Locate the cell with the specified text and output its (x, y) center coordinate. 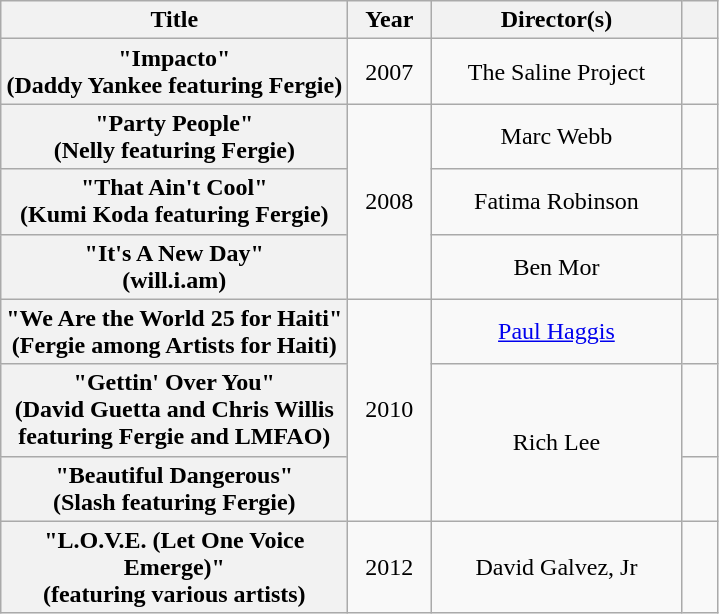
Director(s) (556, 20)
Paul Haggis (556, 332)
2007 (390, 72)
2008 (390, 202)
"That Ain't Cool"(Kumi Koda featuring Fergie) (174, 202)
David Galvez, Jr (556, 567)
"Gettin' Over You"(David Guetta and Chris Willis featuring Fergie and LMFAO) (174, 410)
"Beautiful Dangerous" (Slash featuring Fergie) (174, 488)
"L.O.V.E. (Let One Voice Emerge)" (featuring various artists) (174, 567)
Fatima Robinson (556, 202)
"We Are the World 25 for Haiti"(Fergie among Artists for Haiti) (174, 332)
Rich Lee (556, 442)
"Party People"(Nelly featuring Fergie) (174, 136)
Marc Webb (556, 136)
"It's A New Day"(will.i.am) (174, 266)
Year (390, 20)
2012 (390, 567)
The Saline Project (556, 72)
Ben Mor (556, 266)
Title (174, 20)
2010 (390, 410)
"Impacto" (Daddy Yankee featuring Fergie) (174, 72)
